Scan for the cell matching the given text and deliver its [x, y] coordinate at center. 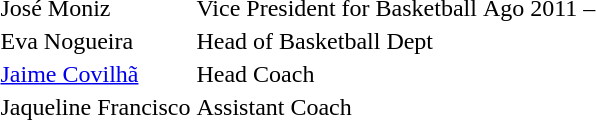
Head Coach [336, 74]
Head of Basketball Dept [336, 41]
